Return [X, Y] of the center of cell containing provided text 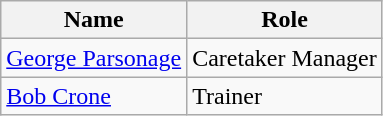
Trainer [285, 96]
Role [285, 20]
Bob Crone [94, 96]
Name [94, 20]
Caretaker Manager [285, 58]
George Parsonage [94, 58]
